Scan for the cell matching the given text and deliver its [x, y] coordinate at center. 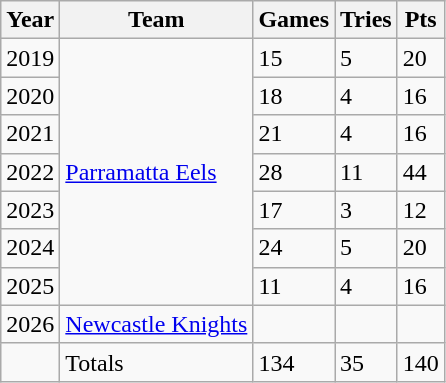
12 [420, 210]
2019 [30, 58]
Newcastle Knights [156, 324]
2025 [30, 286]
Tries [366, 20]
140 [420, 362]
2024 [30, 248]
2023 [30, 210]
2021 [30, 134]
134 [294, 362]
Totals [156, 362]
24 [294, 248]
Pts [420, 20]
Team [156, 20]
21 [294, 134]
44 [420, 172]
Parramatta Eels [156, 172]
18 [294, 96]
Year [30, 20]
35 [366, 362]
3 [366, 210]
15 [294, 58]
2026 [30, 324]
Games [294, 20]
28 [294, 172]
2022 [30, 172]
17 [294, 210]
2020 [30, 96]
